From the cell containing the given text, extract its center point as [X, Y] coordinate. 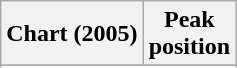
Peakposition [189, 34]
Chart (2005) [72, 34]
